Output the [x, y] coordinate of the center of the cell containing the given text.  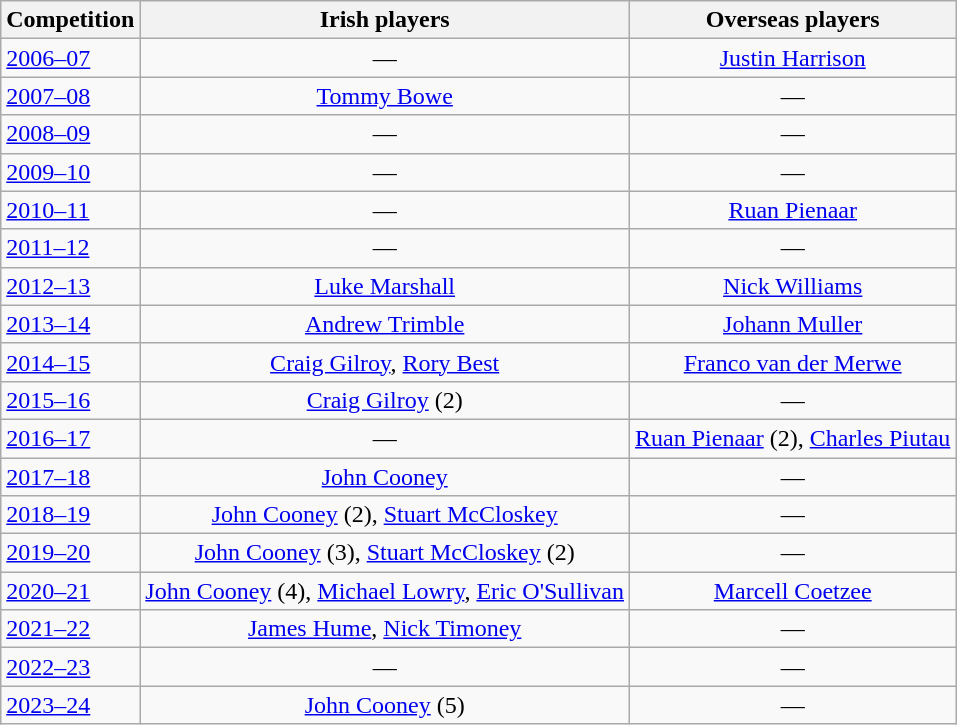
Johann Muller [793, 324]
John Cooney (3), Stuart McCloskey (2) [385, 553]
Nick Williams [793, 286]
Craig Gilroy, Rory Best [385, 362]
Franco van der Merwe [793, 362]
2017–18 [70, 477]
2011–12 [70, 248]
Justin Harrison [793, 58]
2010–11 [70, 210]
2018–19 [70, 515]
2006–07 [70, 58]
Ruan Pienaar [793, 210]
James Hume, Nick Timoney [385, 629]
2014–15 [70, 362]
John Cooney (4), Michael Lowry, Eric O'Sullivan [385, 591]
2008–09 [70, 134]
2023–24 [70, 705]
2013–14 [70, 324]
Overseas players [793, 20]
Irish players [385, 20]
Andrew Trimble [385, 324]
John Cooney [385, 477]
2007–08 [70, 96]
2022–23 [70, 667]
Tommy Bowe [385, 96]
Ruan Pienaar (2), Charles Piutau [793, 438]
2020–21 [70, 591]
2012–13 [70, 286]
2016–17 [70, 438]
2021–22 [70, 629]
2019–20 [70, 553]
John Cooney (5) [385, 705]
Competition [70, 20]
John Cooney (2), Stuart McCloskey [385, 515]
Craig Gilroy (2) [385, 400]
2009–10 [70, 172]
2015–16 [70, 400]
Luke Marshall [385, 286]
Marcell Coetzee [793, 591]
